Extract the [X, Y] coordinate from the center of the cell holding the provided text.  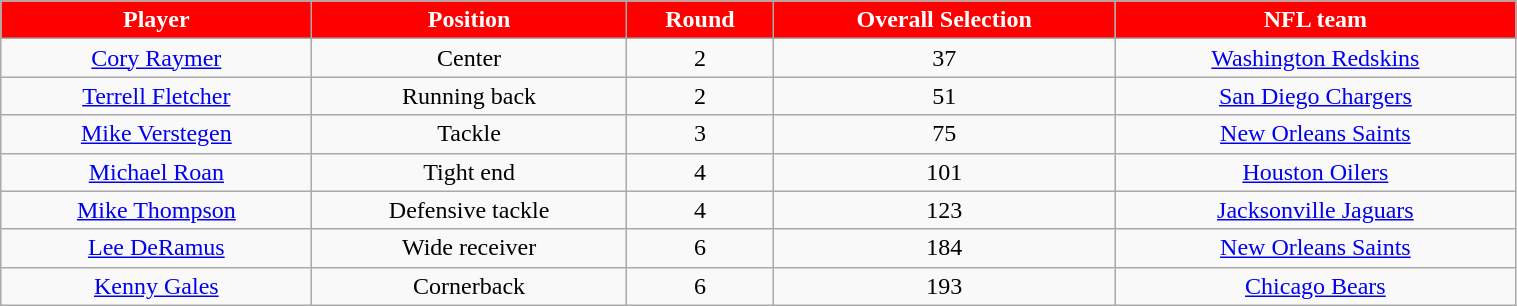
101 [944, 172]
Jacksonville Jaguars [1316, 210]
Kenny Gales [156, 286]
Houston Oilers [1316, 172]
Running back [469, 96]
Player [156, 20]
Mike Thompson [156, 210]
3 [700, 134]
37 [944, 58]
Cory Raymer [156, 58]
Tackle [469, 134]
Wide receiver [469, 248]
123 [944, 210]
Michael Roan [156, 172]
Tight end [469, 172]
Mike Verstegen [156, 134]
Washington Redskins [1316, 58]
Chicago Bears [1316, 286]
193 [944, 286]
NFL team [1316, 20]
Lee DeRamus [156, 248]
Terrell Fletcher [156, 96]
75 [944, 134]
Center [469, 58]
Round [700, 20]
Overall Selection [944, 20]
Position [469, 20]
Defensive tackle [469, 210]
51 [944, 96]
Cornerback [469, 286]
184 [944, 248]
San Diego Chargers [1316, 96]
